Search for the cell housing the specified text and yield its [x, y] center coordinate. 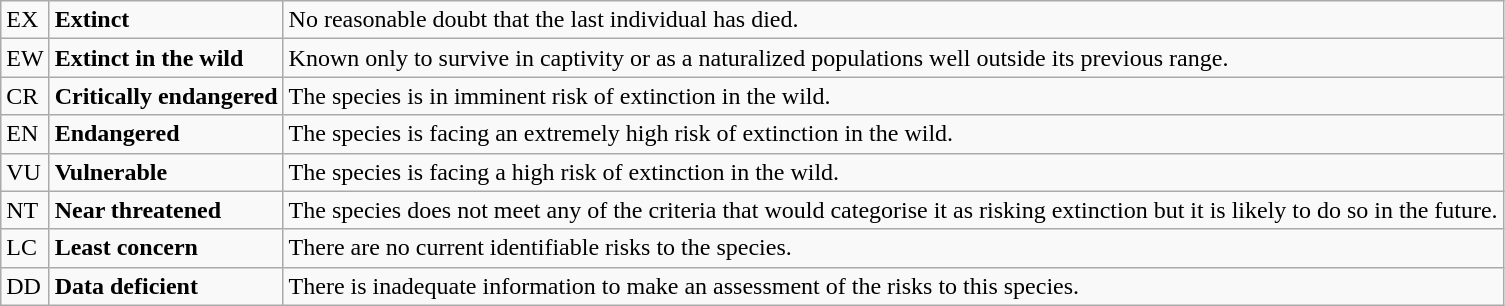
EN [25, 134]
The species is facing a high risk of extinction in the wild. [893, 172]
Least concern [166, 248]
Extinct [166, 20]
The species does not meet any of the criteria that would categorise it as risking extinction but it is likely to do so in the future. [893, 210]
There are no current identifiable risks to the species. [893, 248]
Endangered [166, 134]
NT [25, 210]
There is inadequate information to make an assessment of the risks to this species. [893, 286]
Known only to survive in captivity or as a naturalized populations well outside its previous range. [893, 58]
Extinct in the wild [166, 58]
EX [25, 20]
Vulnerable [166, 172]
The species is in imminent risk of extinction in the wild. [893, 96]
DD [25, 286]
VU [25, 172]
Critically endangered [166, 96]
CR [25, 96]
LC [25, 248]
No reasonable doubt that the last individual has died. [893, 20]
Data deficient [166, 286]
The species is facing an extremely high risk of extinction in the wild. [893, 134]
Near threatened [166, 210]
EW [25, 58]
